Pinpoint the cell where the given text exists, returning its (x, y) midpoint coordinate. 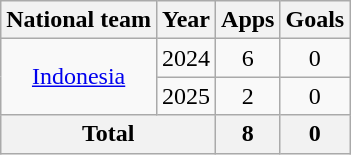
National team (79, 20)
Total (108, 134)
2024 (186, 58)
Goals (315, 20)
Year (186, 20)
8 (248, 134)
2025 (186, 96)
2 (248, 96)
Apps (248, 20)
6 (248, 58)
Indonesia (79, 77)
